From the cell containing the given text, extract its center point as (X, Y) coordinate. 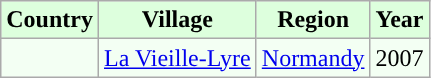
La Vieille-Lyre (177, 58)
Village (177, 20)
Normandy (313, 58)
Year (400, 20)
Region (313, 20)
2007 (400, 58)
Country (50, 20)
